Extract the [X, Y] coordinate from the center of the cell holding the provided text.  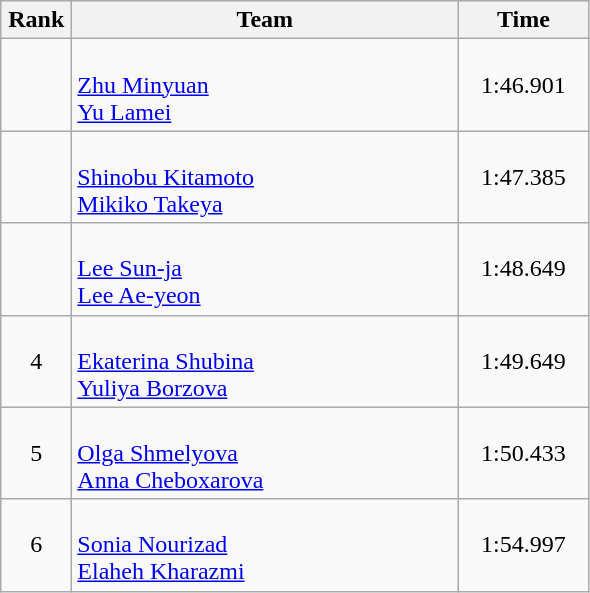
1:47.385 [524, 177]
1:48.649 [524, 269]
Ekaterina ShubinaYuliya Borzova [265, 361]
1:46.901 [524, 85]
Rank [36, 20]
Shinobu KitamotoMikiko Takeya [265, 177]
5 [36, 453]
1:54.997 [524, 545]
6 [36, 545]
Lee Sun-jaLee Ae-yeon [265, 269]
1:50.433 [524, 453]
Sonia NourizadElaheh Kharazmi [265, 545]
Zhu MinyuanYu Lamei [265, 85]
Olga ShmelyovaAnna Cheboxarova [265, 453]
4 [36, 361]
Time [524, 20]
Team [265, 20]
1:49.649 [524, 361]
